Extract the (x, y) coordinate from the center of the cell holding the provided text.  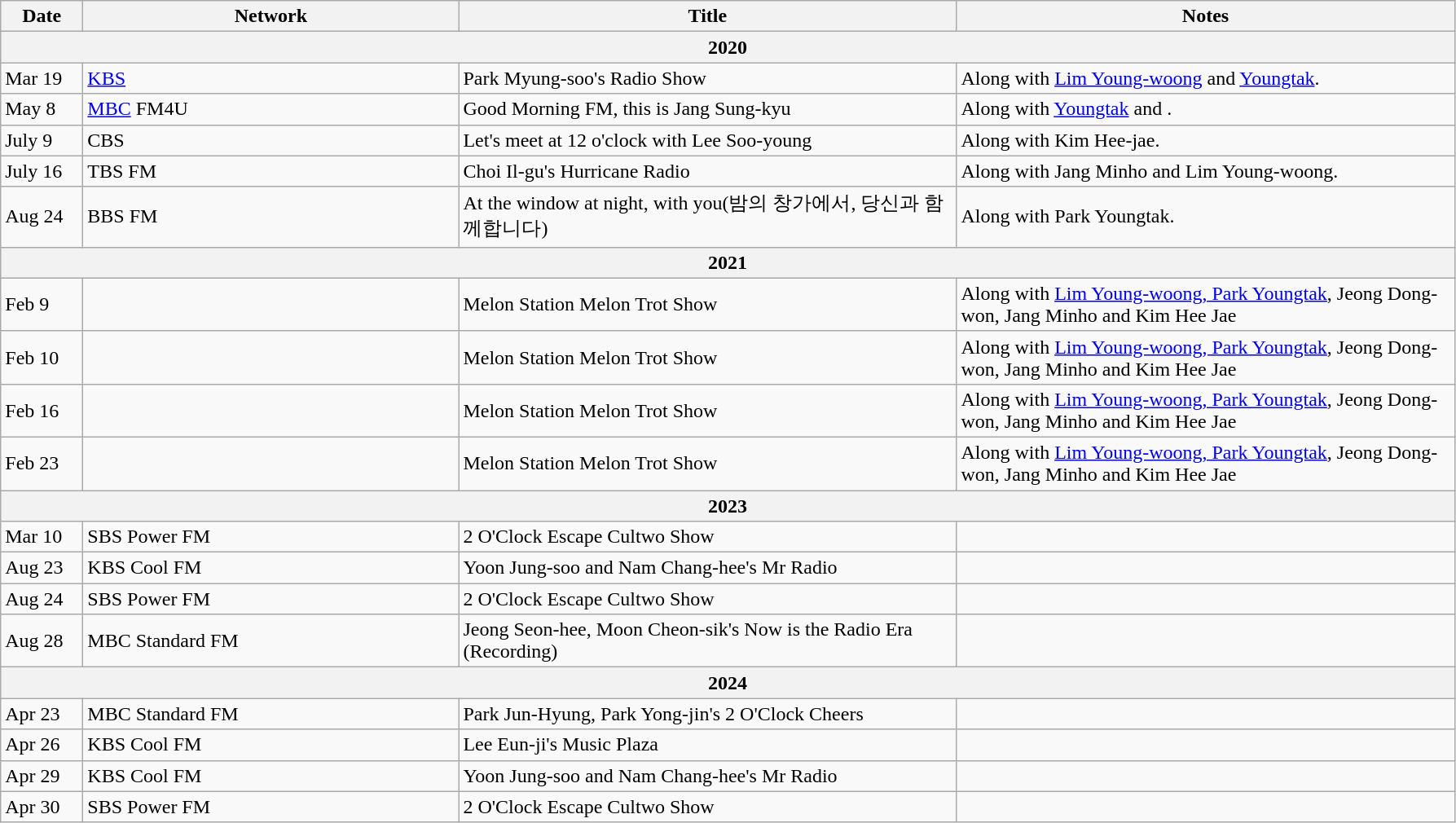
Choi Il-gu's Hurricane Radio (707, 171)
Apr 29 (42, 776)
Notes (1206, 16)
Jeong Seon-hee, Moon Cheon-sik's Now is the Radio Era (Recording) (707, 640)
Park Myung-soo's Radio Show (707, 78)
Feb 10 (42, 357)
KBS (271, 78)
2021 (728, 262)
CBS (271, 140)
Feb 23 (42, 463)
Feb 9 (42, 305)
Network (271, 16)
Along with Park Youngtak. (1206, 217)
Along with Youngtak and . (1206, 109)
July 9 (42, 140)
Park Jun-Hyung, Park Yong-jin's 2 O'Clock Cheers (707, 714)
Aug 23 (42, 568)
MBC FM4U (271, 109)
Mar 19 (42, 78)
2023 (728, 506)
Date (42, 16)
Aug 28 (42, 640)
Along with Lim Young-woong and Youngtak. (1206, 78)
Lee Eun-ji's Music Plaza (707, 745)
Apr 26 (42, 745)
Let's meet at 12 o'clock with Lee Soo-young (707, 140)
BBS FM (271, 217)
Good Morning FM, this is Jang Sung-kyu (707, 109)
Feb 16 (42, 411)
2020 (728, 47)
At the window at night, with you(밤의 창가에서, 당신과 함께합니다) (707, 217)
Apr 23 (42, 714)
Along with Jang Minho and Lim Young-woong. (1206, 171)
Along with Kim Hee-jae. (1206, 140)
Mar 10 (42, 537)
May 8 (42, 109)
2024 (728, 683)
Title (707, 16)
Apr 30 (42, 807)
TBS FM (271, 171)
July 16 (42, 171)
